Pinpoint the cell where the given text exists, returning its [X, Y] midpoint coordinate. 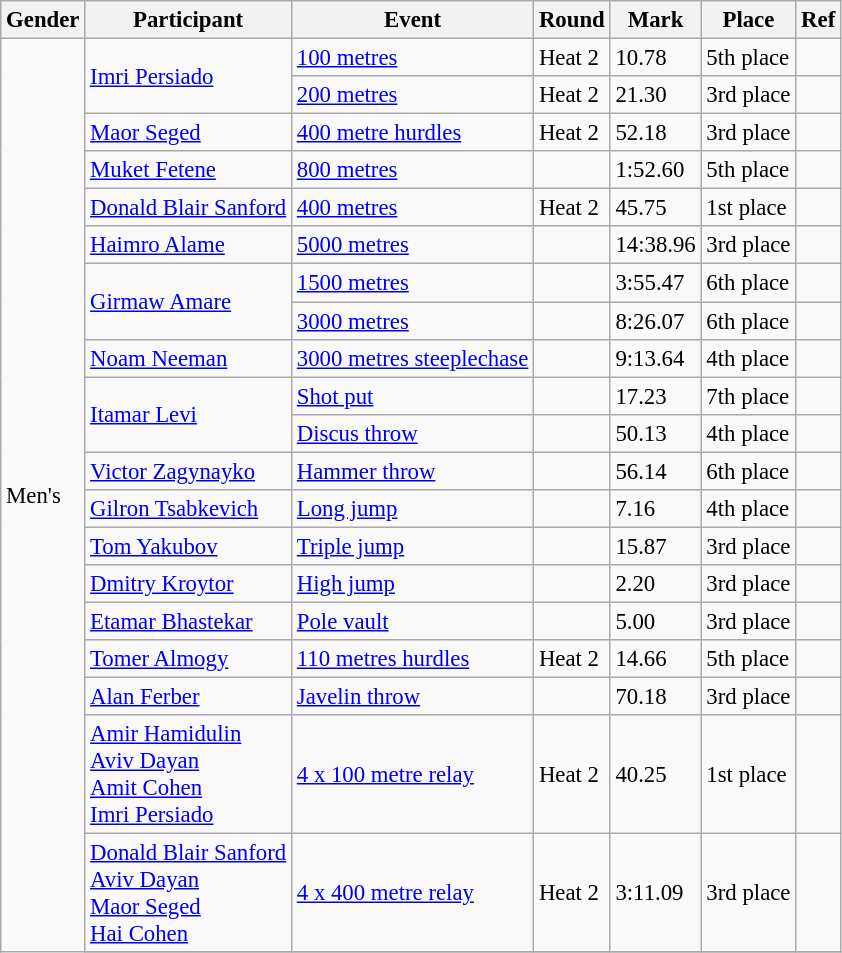
Long jump [412, 509]
5.00 [656, 621]
Place [748, 20]
4 x 100 metre relay [412, 774]
52.18 [656, 133]
Etamar Bhastekar [188, 621]
56.14 [656, 471]
Pole vault [412, 621]
70.18 [656, 697]
Gilron Tsabkevich [188, 509]
110 metres hurdles [412, 659]
40.25 [656, 774]
50.13 [656, 433]
Javelin throw [412, 697]
7th place [748, 396]
45.75 [656, 208]
Shot put [412, 396]
3:11.09 [656, 894]
3:55.47 [656, 283]
3000 metres steeplechase [412, 358]
Maor Seged [188, 133]
10.78 [656, 58]
Girmaw Amare [188, 302]
Event [412, 20]
High jump [412, 584]
Gender [43, 20]
800 metres [412, 170]
Donald Blair Sanford [188, 208]
100 metres [412, 58]
400 metre hurdles [412, 133]
7.16 [656, 509]
Haimro Alame [188, 245]
Noam Neeman [188, 358]
2.20 [656, 584]
Tom Yakubov [188, 546]
Men's [43, 496]
Itamar Levi [188, 414]
Tomer Almogy [188, 659]
21.30 [656, 95]
17.23 [656, 396]
Imri Persiado [188, 76]
14.66 [656, 659]
Amir HamidulinAviv DayanAmit CohenImri Persiado [188, 774]
5000 metres [412, 245]
1500 metres [412, 283]
4 x 400 metre relay [412, 894]
Triple jump [412, 546]
8:26.07 [656, 321]
Discus throw [412, 433]
1:52.60 [656, 170]
Victor Zagynayko [188, 471]
3000 metres [412, 321]
14:38.96 [656, 245]
Dmitry Kroytor [188, 584]
Muket Fetene [188, 170]
Mark [656, 20]
Alan Ferber [188, 697]
Participant [188, 20]
Donald Blair SanfordAviv DayanMaor SegedHai Cohen [188, 894]
Round [572, 20]
15.87 [656, 546]
Ref [818, 20]
Hammer throw [412, 471]
400 metres [412, 208]
200 metres [412, 95]
9:13.64 [656, 358]
